Output the [X, Y] coordinate of the center of the cell containing the given text.  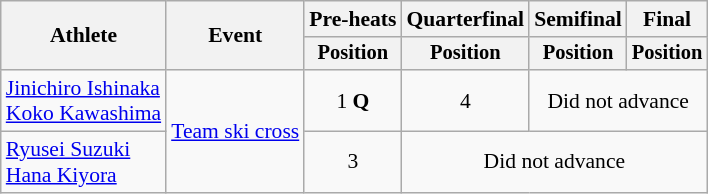
Semifinal [578, 19]
Jinichiro IshinakaKoko Kawashima [84, 100]
Athlete [84, 36]
Ryusei SuzukiHana Kiyora [84, 162]
Quarterfinal [466, 19]
Event [235, 36]
Pre-heats [352, 19]
4 [466, 100]
1 Q [352, 100]
Final [667, 19]
Team ski cross [235, 131]
3 [352, 162]
